From the cell containing the given text, extract its center point as (X, Y) coordinate. 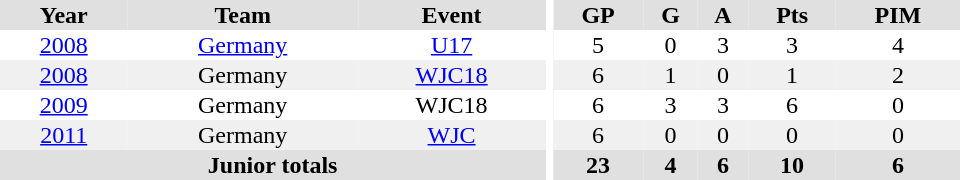
PIM (898, 15)
Team (242, 15)
23 (598, 165)
2011 (64, 135)
GP (598, 15)
WJC (452, 135)
Junior totals (272, 165)
A (724, 15)
Pts (792, 15)
Event (452, 15)
G (670, 15)
U17 (452, 45)
5 (598, 45)
2009 (64, 105)
Year (64, 15)
2 (898, 75)
10 (792, 165)
